Provide the [X, Y] coordinate of the cell's center where the given text is located.  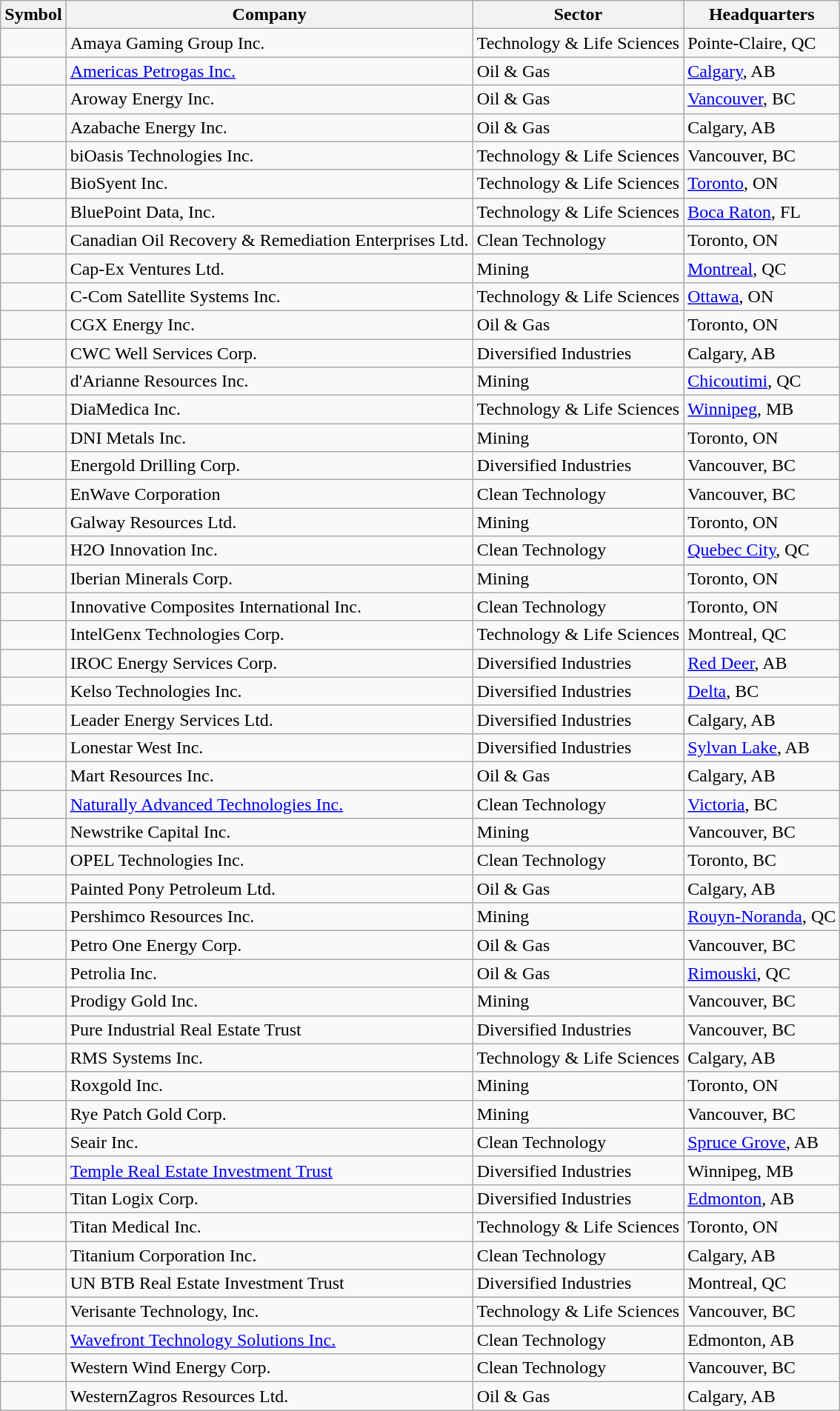
OPEL Technologies Inc. [270, 861]
CGX Energy Inc. [270, 324]
Roxgold Inc. [270, 1086]
Rye Patch Gold Corp. [270, 1114]
Pure Industrial Real Estate Trust [270, 1030]
Temple Real Estate Investment Trust [270, 1170]
Petro One Energy Corp. [270, 945]
Leader Energy Services Ltd. [270, 719]
Rimouski, QC [761, 973]
Americas Petrogas Inc. [270, 71]
EnWave Corporation [270, 494]
Galway Resources Ltd. [270, 522]
Delta, BC [761, 691]
Naturally Advanced Technologies Inc. [270, 804]
Spruce Grove, AB [761, 1142]
Amaya Gaming Group Inc. [270, 43]
Iberian Minerals Corp. [270, 578]
d'Arianne Resources Inc. [270, 381]
Wavefront Technology Solutions Inc. [270, 1340]
DiaMedica Inc. [270, 410]
Titanium Corporation Inc. [270, 1255]
Western Wind Energy Corp. [270, 1368]
Sector [578, 15]
Seair Inc. [270, 1142]
Painted Pony Petroleum Ltd. [270, 889]
IntelGenx Technologies Corp. [270, 635]
Kelso Technologies Inc. [270, 691]
Boca Raton, FL [761, 212]
Quebec City, QC [761, 550]
Company [270, 15]
Ottawa, ON [761, 296]
WesternZagros Resources Ltd. [270, 1396]
C-Com Satellite Systems Inc. [270, 296]
H2O Innovation Inc. [270, 550]
biOasis Technologies Inc. [270, 156]
Canadian Oil Recovery & Remediation Enterprises Ltd. [270, 240]
IROC Energy Services Corp. [270, 663]
BluePoint Data, Inc. [270, 212]
Sylvan Lake, AB [761, 747]
Petrolia Inc. [270, 973]
Lonestar West Inc. [270, 747]
Newstrike Capital Inc. [270, 833]
BioSyent Inc. [270, 184]
Titan Medical Inc. [270, 1227]
Energold Drilling Corp. [270, 466]
Innovative Composites International Inc. [270, 607]
Prodigy Gold Inc. [270, 1001]
Chicoutimi, QC [761, 381]
Verisante Technology, Inc. [270, 1312]
Headquarters [761, 15]
DNI Metals Inc. [270, 438]
Pointe-Claire, QC [761, 43]
Rouyn-Noranda, QC [761, 917]
RMS Systems Inc. [270, 1058]
Aroway Energy Inc. [270, 99]
Red Deer, AB [761, 663]
Titan Logix Corp. [270, 1198]
Mart Resources Inc. [270, 775]
Victoria, BC [761, 804]
Pershimco Resources Inc. [270, 917]
Toronto, BC [761, 861]
CWC Well Services Corp. [270, 353]
Azabache Energy Inc. [270, 127]
Cap-Ex Ventures Ltd. [270, 268]
UN BTB Real Estate Investment Trust [270, 1284]
Symbol [33, 15]
